Provide the (X, Y) coordinate of the cell's center where the given text is located.  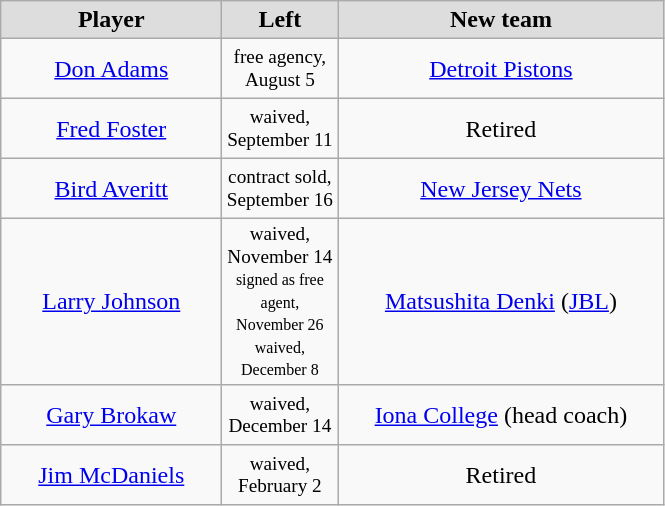
waived, December 14 (280, 415)
Jim McDaniels (112, 475)
Matsushita Denki (JBL) (501, 302)
waived, September 11 (280, 129)
contract sold, September 16 (280, 189)
Iona College (head coach) (501, 415)
Detroit Pistons (501, 69)
Larry Johnson (112, 302)
New team (501, 20)
New Jersey Nets (501, 189)
Don Adams (112, 69)
Fred Foster (112, 129)
free agency, August 5 (280, 69)
Left (280, 20)
Gary Brokaw (112, 415)
Player (112, 20)
waived, February 2 (280, 475)
waived, November 14signed as free agent, November 26 waived, December 8 (280, 302)
Bird Averitt (112, 189)
